Identify which cell holds the provided text, then report its [X, Y] central coordinate. 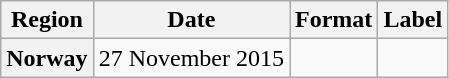
Label [413, 20]
Format [334, 20]
Norway [47, 58]
Date [191, 20]
Region [47, 20]
27 November 2015 [191, 58]
